For the text-containing cell, return its midpoint in (x, y) coordinate format. 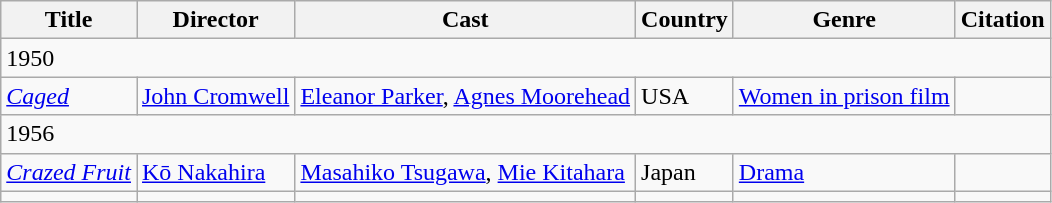
Genre (844, 20)
Kō Nakahira (215, 172)
Title (69, 20)
Citation (1002, 20)
Drama (844, 172)
Crazed Fruit (69, 172)
Eleanor Parker, Agnes Moorehead (466, 96)
Cast (466, 20)
Japan (685, 172)
USA (685, 96)
Masahiko Tsugawa, Mie Kitahara (466, 172)
1950 (526, 58)
Women in prison film (844, 96)
Caged (69, 96)
John Cromwell (215, 96)
Director (215, 20)
1956 (526, 134)
Country (685, 20)
